Return the (x, y) coordinate for the center point of the cell that contains the specified text.  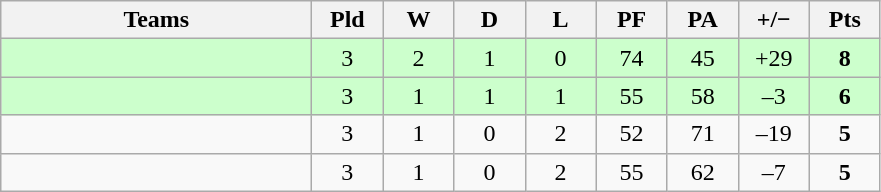
–19 (774, 134)
74 (632, 58)
52 (632, 134)
PA (702, 20)
PF (632, 20)
L (560, 20)
62 (702, 172)
+/− (774, 20)
–7 (774, 172)
+29 (774, 58)
45 (702, 58)
W (418, 20)
Teams (156, 20)
–3 (774, 96)
Pts (844, 20)
Pld (348, 20)
6 (844, 96)
D (490, 20)
8 (844, 58)
71 (702, 134)
58 (702, 96)
